Determine the (X, Y) coordinate at the center of the cell enclosing the given text.  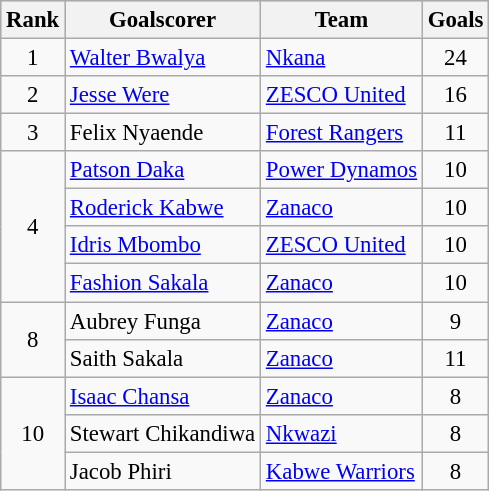
Kabwe Warriors (342, 471)
Jacob Phiri (163, 471)
Idris Mbombo (163, 245)
24 (455, 58)
9 (455, 321)
Goals (455, 20)
Rank (33, 20)
Nkwazi (342, 433)
Felix Nyaende (163, 133)
Fashion Sakala (163, 283)
Nkana (342, 58)
Goalscorer (163, 20)
2 (33, 95)
1 (33, 58)
Aubrey Funga (163, 321)
Walter Bwalya (163, 58)
Power Dynamos (342, 170)
4 (33, 226)
Patson Daka (163, 170)
3 (33, 133)
Forest Rangers (342, 133)
Stewart Chikandiwa (163, 433)
Roderick Kabwe (163, 208)
16 (455, 95)
Jesse Were (163, 95)
Team (342, 20)
Saith Sakala (163, 358)
Isaac Chansa (163, 396)
